Locate the cell with the specified text and output its [x, y] center coordinate. 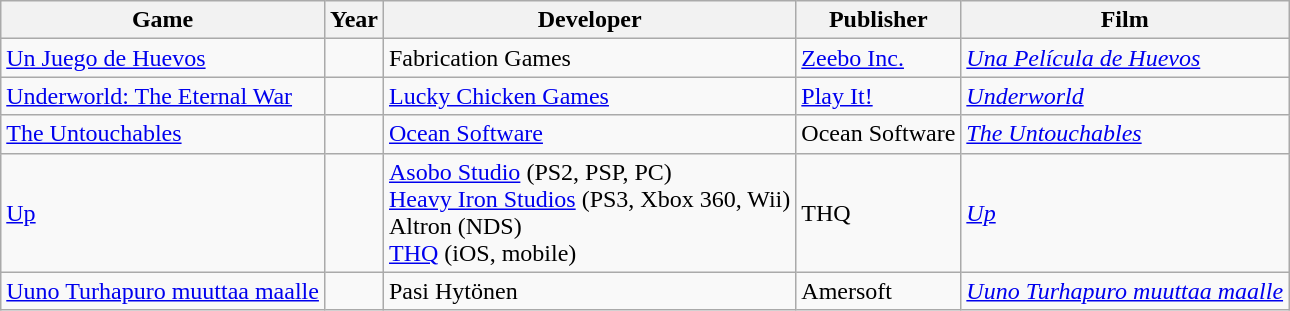
Lucky Chicken Games [589, 96]
Film [1125, 20]
Publisher [878, 20]
Pasi Hytönen [589, 291]
Un Juego de Huevos [163, 58]
Game [163, 20]
Underworld: The Eternal War [163, 96]
Zeebo Inc. [878, 58]
Amersoft [878, 291]
Play It! [878, 96]
Fabrication Games [589, 58]
Una Película de Huevos [1125, 58]
Underworld [1125, 96]
Year [354, 20]
Asobo Studio (PS2, PSP, PC)Heavy Iron Studios (PS3, Xbox 360, Wii)Altron (NDS)THQ (iOS, mobile) [589, 212]
THQ [878, 212]
Developer [589, 20]
